Pinpoint the cell where the given text exists, returning its [X, Y] midpoint coordinate. 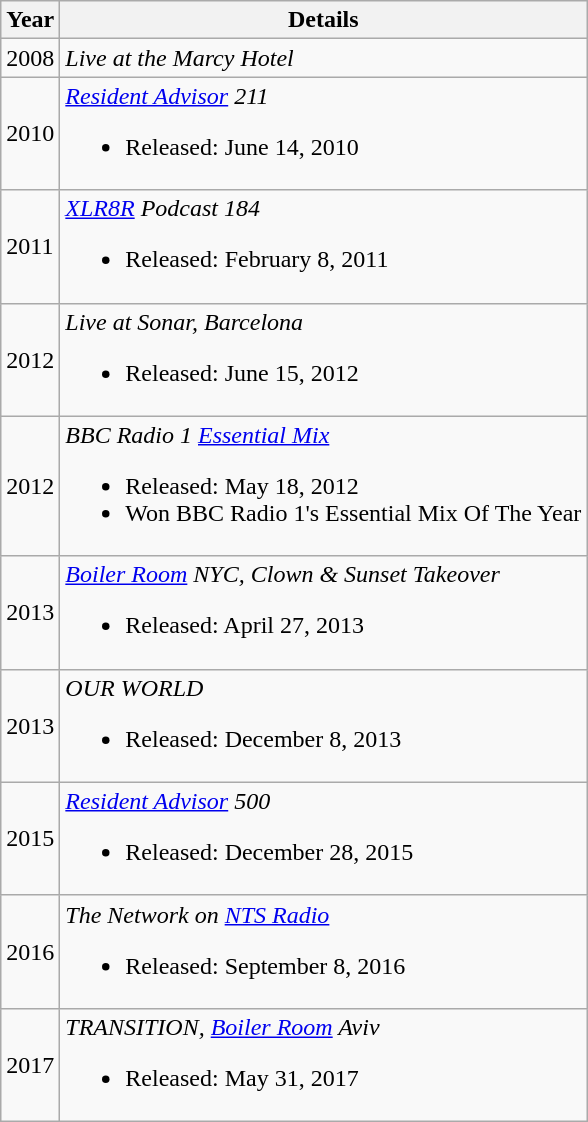
BBC Radio 1 Essential MixReleased: May 18, 2012Won BBC Radio 1's Essential Mix Of The Year [324, 486]
OUR WORLDReleased: December 8, 2013 [324, 726]
2008 [30, 58]
Details [324, 20]
The Network on NTS RadioReleased: September 8, 2016 [324, 952]
2011 [30, 246]
XLR8R Podcast 184Released: February 8, 2011 [324, 246]
2015 [30, 838]
2017 [30, 1064]
Live at the Marcy Hotel [324, 58]
Live at Sonar, BarcelonaReleased: June 15, 2012 [324, 360]
TRANSITION, Boiler Room AvivReleased: May 31, 2017 [324, 1064]
Resident Advisor 500Released: December 28, 2015 [324, 838]
2016 [30, 952]
Resident Advisor 211Released: June 14, 2010 [324, 134]
2010 [30, 134]
Year [30, 20]
Boiler Room NYC, Clown & Sunset TakeoverReleased: April 27, 2013 [324, 612]
